Pinpoint the cell where the given text exists, returning its [X, Y] midpoint coordinate. 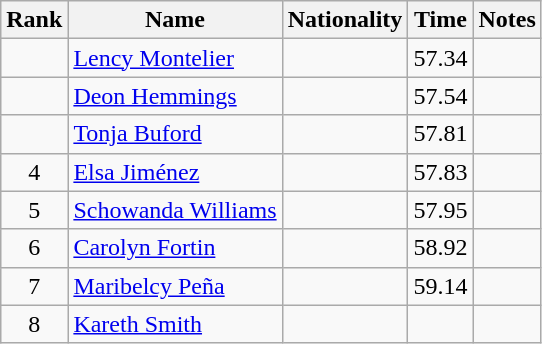
Notes [507, 20]
59.14 [440, 286]
58.92 [440, 248]
4 [34, 172]
Schowanda Williams [175, 210]
Lency Montelier [175, 58]
57.54 [440, 96]
Time [440, 20]
Nationality [345, 20]
57.83 [440, 172]
Rank [34, 20]
8 [34, 324]
Maribelcy Peña [175, 286]
5 [34, 210]
57.95 [440, 210]
Carolyn Fortin [175, 248]
Tonja Buford [175, 134]
Elsa Jiménez [175, 172]
Name [175, 20]
7 [34, 286]
57.81 [440, 134]
57.34 [440, 58]
6 [34, 248]
Deon Hemmings [175, 96]
Kareth Smith [175, 324]
